Output the (X, Y) coordinate of the center of the cell containing the given text.  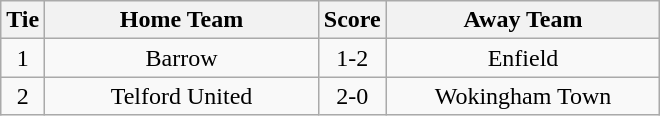
Tie (23, 20)
1 (23, 58)
Score (352, 20)
Telford United (182, 96)
Barrow (182, 58)
Enfield (523, 58)
Home Team (182, 20)
2 (23, 96)
1-2 (352, 58)
Away Team (523, 20)
2-0 (352, 96)
Wokingham Town (523, 96)
